Scan for the cell matching the given text and deliver its [x, y] coordinate at center. 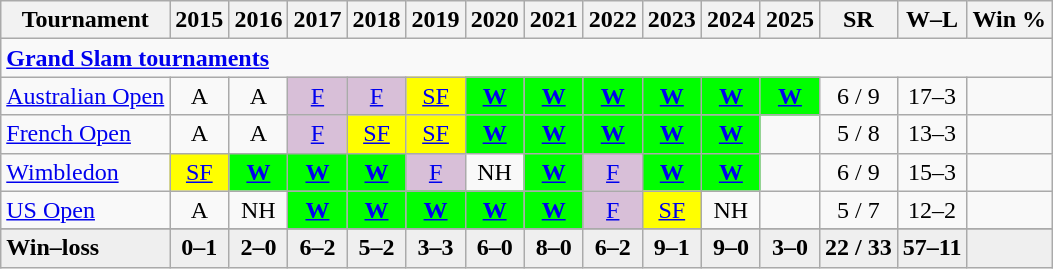
2020 [494, 20]
2015 [200, 20]
8–0 [554, 248]
2025 [790, 20]
5–2 [376, 248]
9–1 [672, 248]
13–3 [932, 134]
SR [858, 20]
Win % [1010, 20]
2017 [318, 20]
2024 [730, 20]
2021 [554, 20]
17–3 [932, 96]
12–2 [932, 210]
Tournament [86, 20]
Grand Slam tournaments [526, 58]
6–0 [494, 248]
2019 [436, 20]
Australian Open [86, 96]
9–0 [730, 248]
2–0 [258, 248]
15–3 [932, 172]
2022 [612, 20]
3–0 [790, 248]
0–1 [200, 248]
Wimbledon [86, 172]
French Open [86, 134]
2016 [258, 20]
3–3 [436, 248]
US Open [86, 210]
5 / 8 [858, 134]
Win–loss [86, 248]
22 / 33 [858, 248]
2023 [672, 20]
5 / 7 [858, 210]
2018 [376, 20]
57–11 [932, 248]
W–L [932, 20]
